Scan for the cell matching the given text and deliver its [X, Y] coordinate at center. 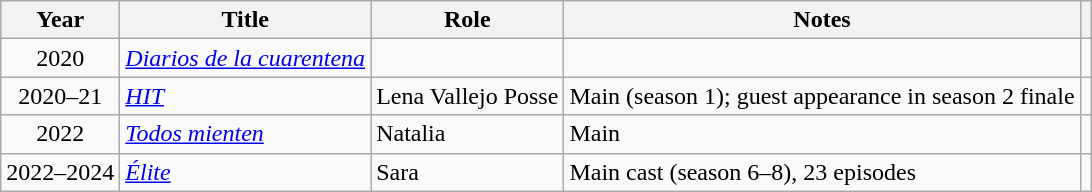
Notes [822, 20]
Todos mienten [246, 134]
Élite [246, 172]
2022 [60, 134]
Lena Vallejo Posse [468, 96]
Title [246, 20]
Sara [468, 172]
HIT [246, 96]
2020 [60, 58]
Diarios de la cuarentena [246, 58]
Main [822, 134]
Role [468, 20]
Main (season 1); guest appearance in season 2 finale [822, 96]
Natalia [468, 134]
2020–21 [60, 96]
Main cast (season 6–8), 23 episodes [822, 172]
Year [60, 20]
2022–2024 [60, 172]
